Return the [x, y] coordinate for the center point of the cell that contains the specified text.  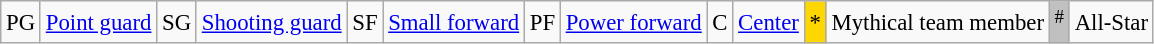
* [815, 22]
Small forward [454, 22]
C [720, 22]
# [1059, 22]
Power forward [634, 22]
SG [177, 22]
All-Star [1111, 22]
Center [768, 22]
SF [365, 22]
Shooting guard [271, 22]
Mythical team member [938, 22]
Point guard [98, 22]
PG [21, 22]
PF [542, 22]
